Determine the (X, Y) coordinate at the center of the cell enclosing the given text.  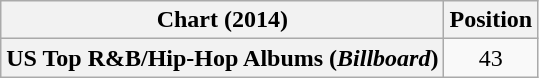
43 (491, 58)
Chart (2014) (222, 20)
Position (491, 20)
US Top R&B/Hip-Hop Albums (Billboard) (222, 58)
